Provide the (x, y) coordinate of the cell's center where the given text is located.  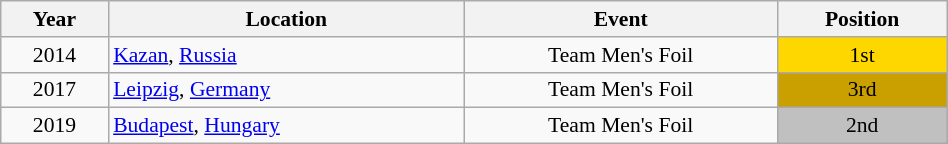
Location (286, 19)
Leipzig, Germany (286, 90)
2014 (54, 55)
1st (862, 55)
Budapest, Hungary (286, 126)
2017 (54, 90)
Year (54, 19)
Event (620, 19)
2nd (862, 126)
Position (862, 19)
3rd (862, 90)
2019 (54, 126)
Kazan, Russia (286, 55)
